Detect which cell encompasses the target text, then output its (x, y) center coordinate. 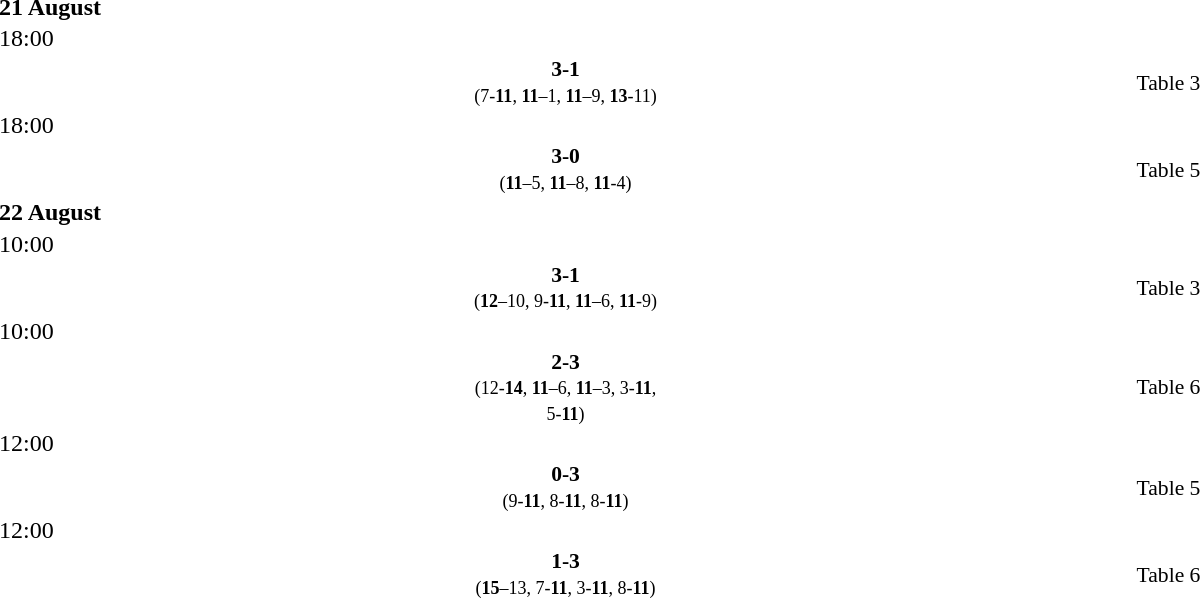
3-0 (11–5, 11–8, 11-4) (566, 169)
3-1 (12–10, 9-11, 11–6, 11-9) (566, 287)
3-1 (7-11, 11–1, 11–9, 13-11) (566, 82)
2-3 (12-14, 11–6, 11–3, 3-11, 5-11) (566, 388)
0-3 (9-11, 8-11, 8-11) (566, 487)
